Detect which cell encompasses the target text, then output its [x, y] center coordinate. 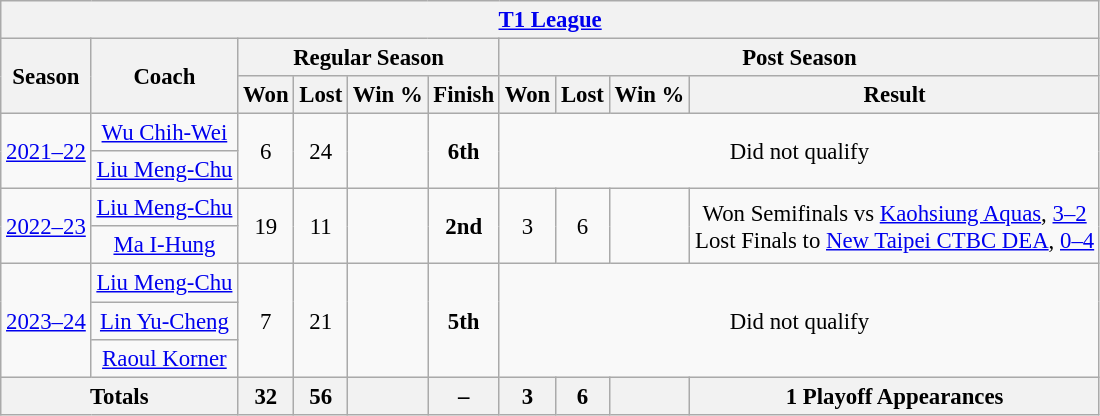
7 [266, 320]
Wu Chih-Wei [164, 133]
Totals [120, 396]
Lin Yu-Cheng [164, 321]
2021–22 [46, 152]
Post Season [799, 58]
T1 League [550, 20]
Season [46, 76]
– [464, 396]
Coach [164, 76]
2023–24 [46, 320]
Regular Season [369, 58]
19 [266, 226]
Raoul Korner [164, 358]
56 [321, 396]
Ma I-Hung [164, 245]
1 Playoff Appearances [895, 396]
2022–23 [46, 226]
24 [321, 152]
Finish [464, 95]
Result [895, 95]
5th [464, 320]
21 [321, 320]
11 [321, 226]
2nd [464, 226]
6th [464, 152]
32 [266, 396]
Won Semifinals vs Kaohsiung Aquas, 3–2Lost Finals to New Taipei CTBC DEA, 0–4 [895, 226]
